Provide the (X, Y) coordinate of the cell's center where the given text is located.  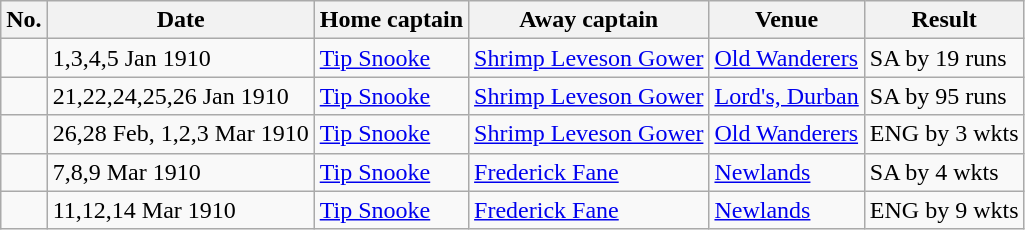
Away captain (589, 20)
ENG by 9 wkts (944, 210)
Date (180, 20)
26,28 Feb, 1,2,3 Mar 1910 (180, 134)
Result (944, 20)
21,22,24,25,26 Jan 1910 (180, 96)
No. (24, 20)
SA by 19 runs (944, 58)
Lord's, Durban (786, 96)
SA by 4 wkts (944, 172)
1,3,4,5 Jan 1910 (180, 58)
7,8,9 Mar 1910 (180, 172)
Venue (786, 20)
Home captain (391, 20)
11,12,14 Mar 1910 (180, 210)
ENG by 3 wkts (944, 134)
SA by 95 runs (944, 96)
